Provide the (X, Y) coordinate of the cell's center where the given text is located.  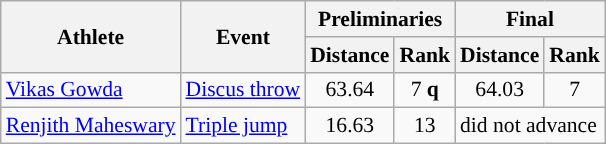
Triple jump (244, 126)
7 q (424, 90)
13 (424, 126)
Renjith Maheswary (91, 126)
Preliminaries (380, 19)
16.63 (350, 126)
63.64 (350, 90)
7 (574, 90)
did not advance (530, 126)
Vikas Gowda (91, 90)
64.03 (500, 90)
Discus throw (244, 90)
Event (244, 36)
Final (530, 19)
Athlete (91, 36)
